Pinpoint the cell where the given text exists, returning its [x, y] midpoint coordinate. 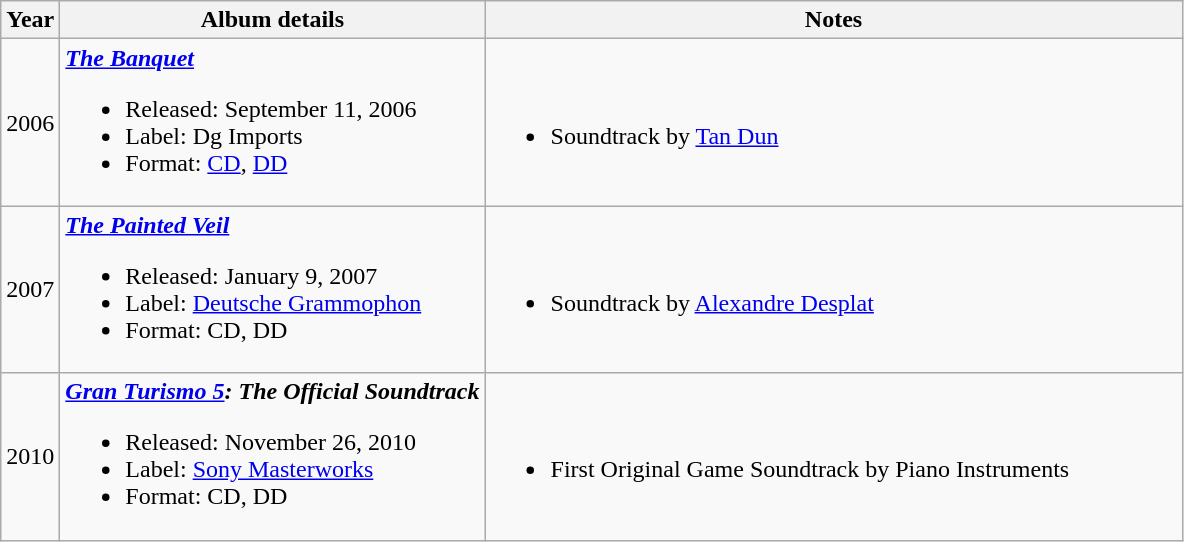
The BanquetReleased: September 11, 2006Label: Dg ImportsFormat: CD, DD [272, 122]
Soundtrack by Tan Dun [834, 122]
The Painted VeilReleased: January 9, 2007Label: Deutsche GrammophonFormat: CD, DD [272, 290]
2010 [30, 456]
2006 [30, 122]
2007 [30, 290]
Gran Turismo 5: The Official SoundtrackReleased: November 26, 2010Label: Sony MasterworksFormat: CD, DD [272, 456]
Notes [834, 20]
Soundtrack by Alexandre Desplat [834, 290]
Year [30, 20]
First Original Game Soundtrack by Piano Instruments [834, 456]
Album details [272, 20]
